Detect which cell encompasses the target text, then output its (X, Y) center coordinate. 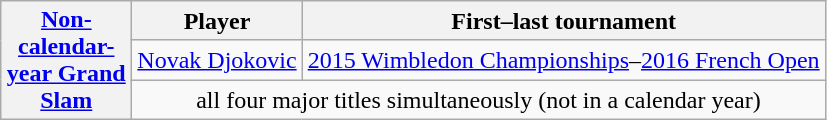
Non-calendar-year Grand Slam (66, 60)
First–last tournament (564, 21)
2015 Wimbledon Championships–2016 French Open (564, 60)
Novak Djokovic (217, 60)
all four major titles simultaneously (not in a calendar year) (478, 100)
Player (217, 21)
